Locate the cell with the specified text and output its [X, Y] center coordinate. 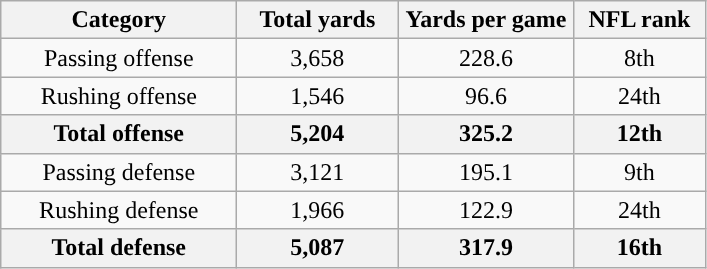
Category [119, 20]
Rushing defense [119, 210]
12th [640, 134]
3,658 [318, 58]
8th [640, 58]
9th [640, 172]
16th [640, 248]
Total offense [119, 134]
122.9 [486, 210]
96.6 [486, 96]
Passing defense [119, 172]
Passing offense [119, 58]
1,966 [318, 210]
3,121 [318, 172]
228.6 [486, 58]
Yards per game [486, 20]
NFL rank [640, 20]
Total yards [318, 20]
195.1 [486, 172]
Rushing offense [119, 96]
Total defense [119, 248]
325.2 [486, 134]
1,546 [318, 96]
5,204 [318, 134]
5,087 [318, 248]
317.9 [486, 248]
